Detect which cell encompasses the target text, then output its [X, Y] center coordinate. 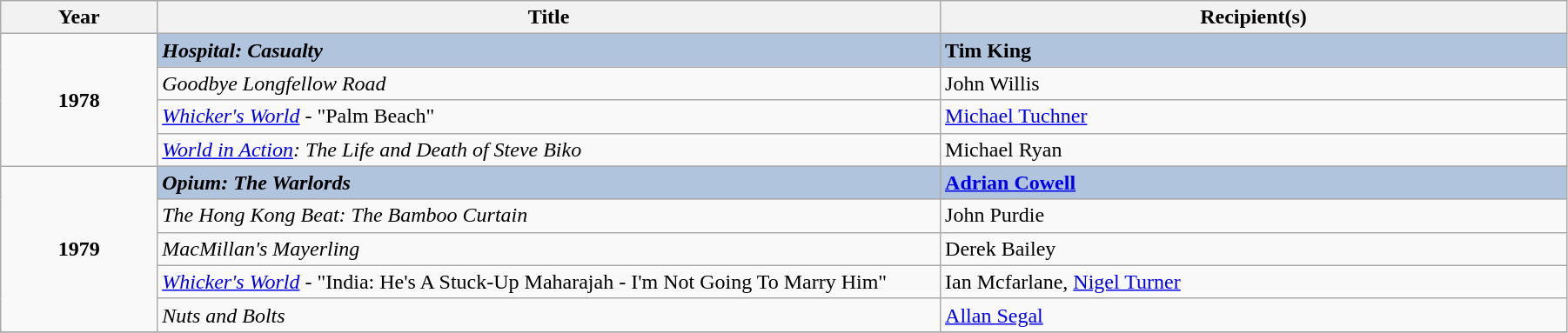
Whicker's World - "Palm Beach" [549, 117]
World in Action: The Life and Death of Steve Biko [549, 150]
Michael Tuchner [1254, 117]
Goodbye Longfellow Road [549, 83]
Hospital: Casualty [549, 50]
Adrian Cowell [1254, 183]
The Hong Kong Beat: The Bamboo Curtain [549, 216]
Michael Ryan [1254, 150]
Allan Segal [1254, 315]
Year [79, 17]
1979 [79, 249]
1978 [79, 100]
Nuts and Bolts [549, 315]
MacMillan's Mayerling [549, 249]
Opium: The Warlords [549, 183]
Title [549, 17]
Tim King [1254, 50]
Derek Bailey [1254, 249]
Recipient(s) [1254, 17]
John Purdie [1254, 216]
Ian Mcfarlane, Nigel Turner [1254, 282]
Whicker's World - "India: He's A Stuck-Up Maharajah - I'm Not Going To Marry Him" [549, 282]
John Willis [1254, 83]
